Identify which cell holds the provided text, then report its (x, y) central coordinate. 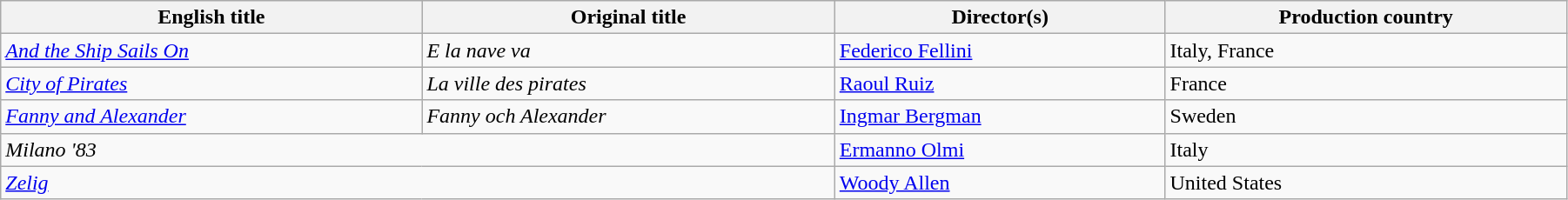
Milano '83 (418, 150)
And the Ship Sails On (211, 50)
Zelig (418, 183)
Raoul Ruiz (1000, 83)
France (1366, 83)
Italy (1366, 150)
City of Pirates (211, 83)
Ingmar Bergman (1000, 117)
Federico Fellini (1000, 50)
Woody Allen (1000, 183)
Original title (628, 17)
Fanny och Alexander (628, 117)
Production country (1366, 17)
La ville des pirates (628, 83)
Italy, France (1366, 50)
E la nave va (628, 50)
Sweden (1366, 117)
Director(s) (1000, 17)
Fanny and Alexander (211, 117)
English title (211, 17)
Ermanno Olmi (1000, 150)
United States (1366, 183)
